Find where the given text appears and provide that cell's center as [X, Y] coordinate. 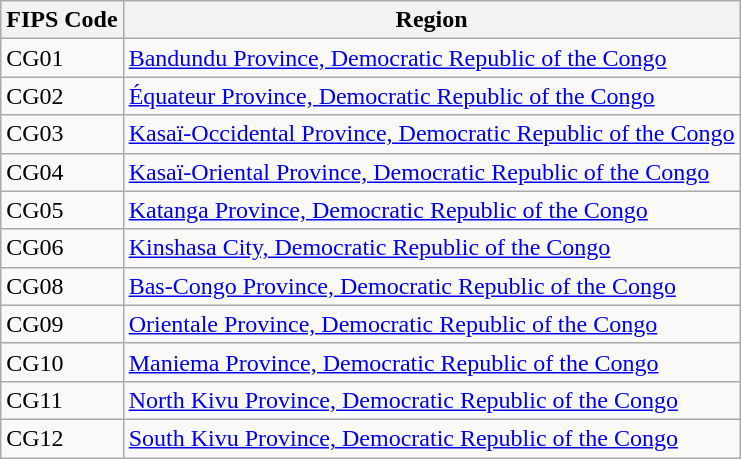
CG10 [62, 362]
CG04 [62, 172]
Katanga Province, Democratic Republic of the Congo [432, 210]
South Kivu Province, Democratic Republic of the Congo [432, 438]
North Kivu Province, Democratic Republic of the Congo [432, 400]
FIPS Code [62, 20]
CG08 [62, 286]
CG02 [62, 96]
Kasaï-Oriental Province, Democratic Republic of the Congo [432, 172]
Kasaï-Occidental Province, Democratic Republic of the Congo [432, 134]
CG06 [62, 248]
CG12 [62, 438]
CG11 [62, 400]
Kinshasa City, Democratic Republic of the Congo [432, 248]
CG09 [62, 324]
CG05 [62, 210]
Maniema Province, Democratic Republic of the Congo [432, 362]
Équateur Province, Democratic Republic of the Congo [432, 96]
Bandundu Province, Democratic Republic of the Congo [432, 58]
Region [432, 20]
Orientale Province, Democratic Republic of the Congo [432, 324]
CG01 [62, 58]
CG03 [62, 134]
Bas-Congo Province, Democratic Republic of the Congo [432, 286]
